Identify which cell holds the provided text, then report its (X, Y) central coordinate. 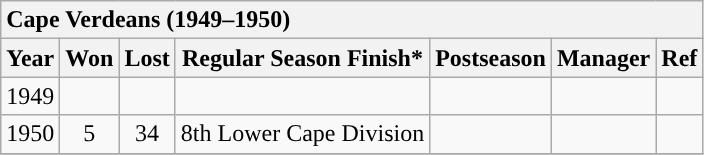
Regular Season Finish* (302, 58)
Ref (680, 58)
34 (147, 134)
Postseason (491, 58)
Won (90, 58)
Year (30, 58)
5 (90, 134)
Cape Verdeans (1949–1950) (352, 20)
1949 (30, 96)
1950 (30, 134)
8th Lower Cape Division (302, 134)
Lost (147, 58)
Manager (603, 58)
